From the cell containing the given text, extract its center point as (X, Y) coordinate. 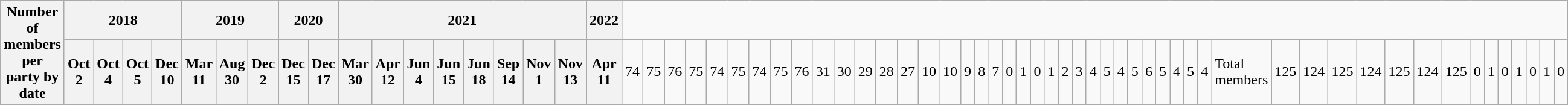
Apr 11 (604, 72)
30 (844, 72)
8 (982, 72)
2018 (123, 20)
2021 (462, 20)
Dec 10 (167, 72)
Apr 12 (388, 72)
Oct 5 (137, 72)
Jun 18 (479, 72)
9 (968, 72)
Total members (1242, 72)
2022 (604, 20)
2019 (230, 20)
Mar 11 (199, 72)
3 (1079, 72)
7 (995, 72)
Dec 15 (294, 72)
Oct 2 (79, 72)
Aug 30 (232, 72)
28 (887, 72)
6 (1149, 72)
2 (1065, 72)
Number of membersper party by date (33, 53)
Dec 2 (263, 72)
Jun 15 (449, 72)
29 (865, 72)
Mar 30 (355, 72)
Jun 4 (419, 72)
Sep 14 (508, 72)
27 (907, 72)
Dec 17 (323, 72)
Nov 13 (570, 72)
2020 (308, 20)
Oct 4 (108, 72)
31 (823, 72)
Nov 1 (539, 72)
